Search for the cell housing the specified text and yield its [x, y] center coordinate. 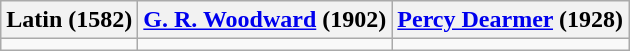
Percy Dearmer (1928) [510, 20]
G. R. Woodward (1902) [265, 20]
Latin (1582) [70, 20]
